For the text-containing cell, return its midpoint in [x, y] coordinate format. 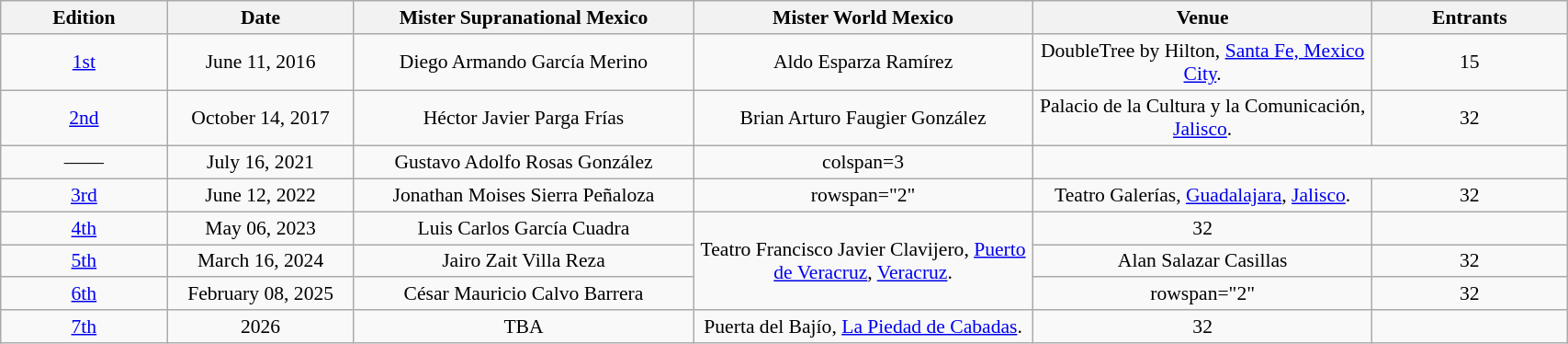
TBA [524, 327]
Jonathan Moises Sierra Peñaloza [524, 196]
5th [85, 261]
2026 [261, 327]
3rd [85, 196]
Teatro Francisco Javier Clavijero, Puerto de Veracruz, Veracruz. [863, 261]
May 06, 2023 [261, 228]
Mister World Mexico [863, 17]
15 [1470, 63]
colspan=3 [863, 163]
Teatro Galerías, Guadalajara, Jalisco. [1202, 196]
2nd [85, 118]
October 14, 2017 [261, 118]
Brian Arturo Faugier González [863, 118]
Jairo Zait Villa Reza [524, 261]
6th [85, 294]
Mister Supranational Mexico [524, 17]
February 08, 2025 [261, 294]
DoubleTree by Hilton, Santa Fe, Mexico City. [1202, 63]
March 16, 2024 [261, 261]
Alan Salazar Casillas [1202, 261]
César Mauricio Calvo Barrera [524, 294]
Gustavo Adolfo Rosas González [524, 163]
Héctor Javier Parga Frías [524, 118]
Date [261, 17]
7th [85, 327]
Diego Armando García Merino [524, 63]
—— [85, 163]
Venue [1202, 17]
Palacio de la Cultura y la Comunicación, Jalisco. [1202, 118]
July 16, 2021 [261, 163]
Entrants [1470, 17]
Edition [85, 17]
Puerta del Bajío, La Piedad de Cabadas. [863, 327]
June 11, 2016 [261, 63]
Luis Carlos García Cuadra [524, 228]
June 12, 2022 [261, 196]
Aldo Esparza Ramírez [863, 63]
1st [85, 63]
4th [85, 228]
